Return (X, Y) of the center of cell containing provided text 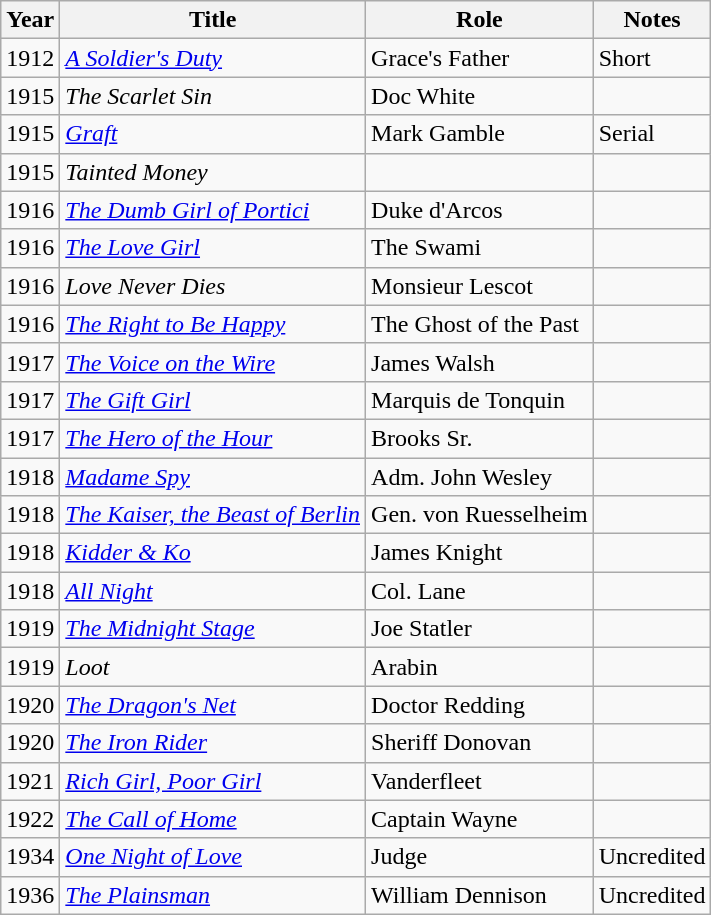
James Knight (480, 553)
Vanderfleet (480, 781)
Kidder & Ko (213, 553)
Year (30, 20)
Madame Spy (213, 477)
Judge (480, 857)
All Night (213, 591)
Title (213, 20)
Col. Lane (480, 591)
Gen. von Ruesselheim (480, 515)
The Scarlet Sin (213, 96)
Serial (652, 134)
The Iron Rider (213, 743)
Short (652, 58)
Tainted Money (213, 172)
1936 (30, 895)
Mark Gamble (480, 134)
The Call of Home (213, 819)
The Dragon's Net (213, 705)
The Voice on the Wire (213, 362)
Adm. John Wesley (480, 477)
James Walsh (480, 362)
William Dennison (480, 895)
Graft (213, 134)
Grace's Father (480, 58)
1912 (30, 58)
The Swami (480, 248)
Arabin (480, 667)
The Love Girl (213, 248)
The Dumb Girl of Portici (213, 210)
Marquis de Tonquin (480, 400)
Notes (652, 20)
Duke d'Arcos (480, 210)
Captain Wayne (480, 819)
A Soldier's Duty (213, 58)
1921 (30, 781)
Brooks Sr. (480, 438)
The Kaiser, the Beast of Berlin (213, 515)
Monsieur Lescot (480, 286)
Joe Statler (480, 629)
Role (480, 20)
The Plainsman (213, 895)
Rich Girl, Poor Girl (213, 781)
Love Never Dies (213, 286)
Doc White (480, 96)
The Right to Be Happy (213, 324)
The Hero of the Hour (213, 438)
The Gift Girl (213, 400)
1934 (30, 857)
Sheriff Donovan (480, 743)
Doctor Redding (480, 705)
The Midnight Stage (213, 629)
One Night of Love (213, 857)
Loot (213, 667)
The Ghost of the Past (480, 324)
1922 (30, 819)
